Return the (x, y) coordinate for the center point of the cell that contains the specified text.  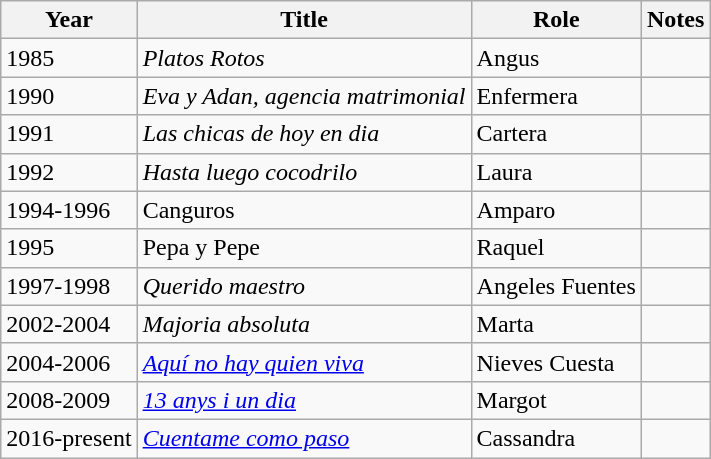
1992 (69, 172)
Raquel (556, 248)
Notes (675, 20)
Laura (556, 172)
Majoria absoluta (304, 324)
13 anys i un dia (304, 400)
2016-present (69, 438)
Cartera (556, 134)
Pepa y Pepe (304, 248)
1997-1998 (69, 286)
Marta (556, 324)
Amparo (556, 210)
Role (556, 20)
Aquí no hay quien viva (304, 362)
Angeles Fuentes (556, 286)
1994-1996 (69, 210)
Cuentame como paso (304, 438)
1991 (69, 134)
Cassandra (556, 438)
1995 (69, 248)
Eva y Adan, agencia matrimonial (304, 96)
1990 (69, 96)
2008-2009 (69, 400)
2002-2004 (69, 324)
2004-2006 (69, 362)
Year (69, 20)
Canguros (304, 210)
Platos Rotos (304, 58)
Las chicas de hoy en dia (304, 134)
Angus (556, 58)
Title (304, 20)
Hasta luego cocodrilo (304, 172)
Margot (556, 400)
Nieves Cuesta (556, 362)
Enfermera (556, 96)
1985 (69, 58)
Querido maestro (304, 286)
